Determine the (X, Y) coordinate at the center of the cell enclosing the given text.  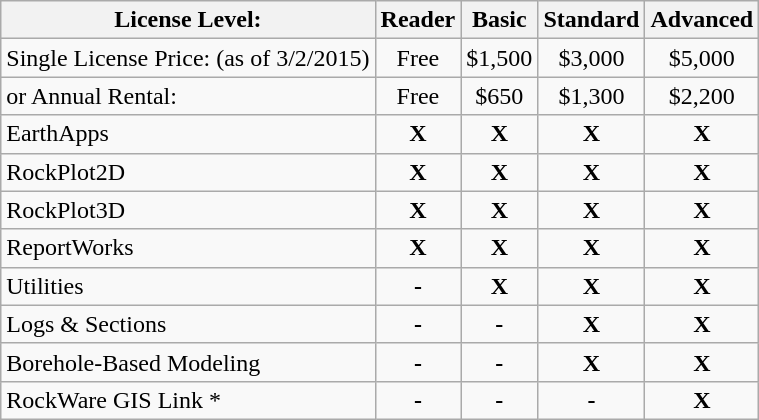
License Level: (188, 20)
$650 (500, 96)
Standard (592, 20)
Borehole-Based Modeling (188, 362)
$5,000 (702, 58)
Utilities (188, 286)
Reader (418, 20)
$1,500 (500, 58)
RockPlot2D (188, 172)
$2,200 (702, 96)
Advanced (702, 20)
or Annual Rental: (188, 96)
Basic (500, 20)
$3,000 (592, 58)
$1,300 (592, 96)
Logs & Sections (188, 324)
RockWare GIS Link * (188, 400)
Single License Price: (as of 3/2/2015) (188, 58)
RockPlot3D (188, 210)
ReportWorks (188, 248)
EarthApps (188, 134)
